Return the [x, y] coordinate for the center point of the cell that contains the specified text.  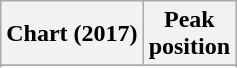
Peak position [189, 34]
Chart (2017) [72, 34]
